Return [x, y] of the center of cell containing provided text 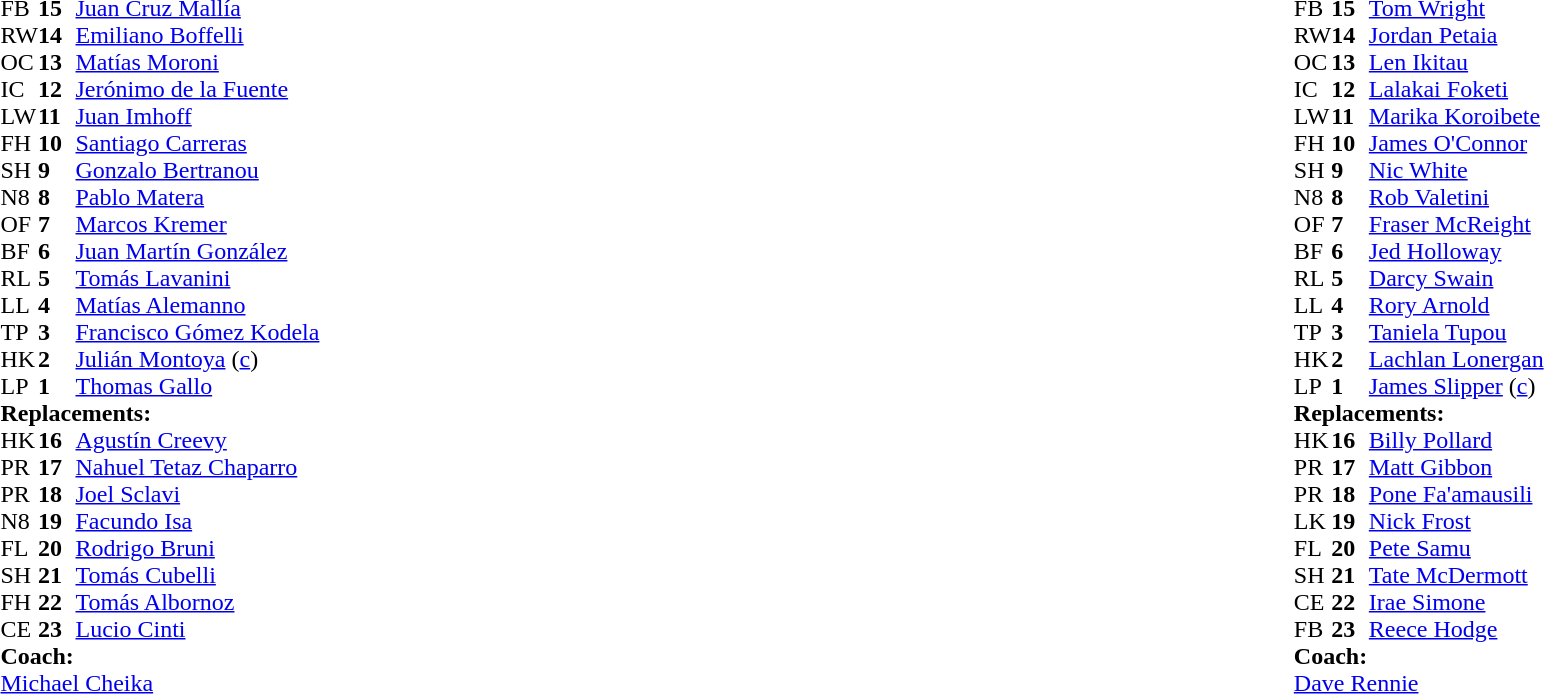
James O'Connor [1456, 144]
Lalakai Foketi [1456, 90]
Irae Simone [1456, 602]
Fraser McReight [1456, 224]
Rodrigo Bruni [198, 548]
Tomás Lavanini [198, 278]
Gonzalo Bertranou [198, 170]
Julián Montoya (c) [198, 360]
Rory Arnold [1456, 306]
Juan Martín González [198, 252]
Matt Gibbon [1456, 468]
Facundo Isa [198, 522]
Marika Koroibete [1456, 116]
Santiago Carreras [198, 144]
Nahuel Tetaz Chaparro [198, 468]
Joel Sclavi [198, 494]
James Slipper (c) [1456, 386]
Jerónimo de la Fuente [198, 90]
Jed Holloway [1456, 252]
LK [1313, 522]
Matías Moroni [198, 62]
Tomás Albornoz [198, 602]
Matías Alemanno [198, 306]
Tate McDermott [1456, 576]
Marcos Kremer [198, 224]
Jordan Petaia [1456, 36]
Pete Samu [1456, 548]
Rob Valetini [1456, 198]
Tomás Cubelli [198, 576]
Nic White [1456, 170]
Pablo Matera [198, 198]
Lucio Cinti [198, 630]
Juan Imhoff [198, 116]
Billy Pollard [1456, 440]
Nick Frost [1456, 522]
FB [1313, 630]
Pone Fa'amausili [1456, 494]
Reece Hodge [1456, 630]
Darcy Swain [1456, 278]
Taniela Tupou [1456, 332]
Agustín Creevy [198, 440]
Thomas Gallo [198, 386]
Francisco Gómez Kodela [198, 332]
Lachlan Lonergan [1456, 360]
Len Ikitau [1456, 62]
Emiliano Boffelli [198, 36]
